From the cell containing the given text, extract its center point as [X, Y] coordinate. 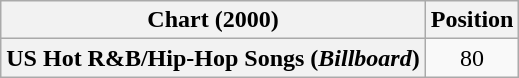
Chart (2000) [213, 20]
80 [472, 58]
US Hot R&B/Hip-Hop Songs (Billboard) [213, 58]
Position [472, 20]
